Locate the cell with the specified text and output its (X, Y) center coordinate. 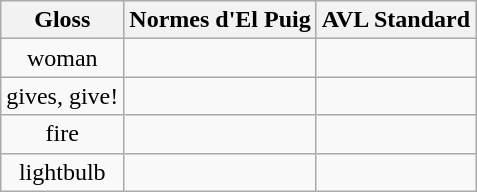
gives, give! (62, 96)
woman (62, 58)
fire (62, 134)
AVL Standard (396, 20)
lightbulb (62, 172)
Gloss (62, 20)
Normes d'El Puig (220, 20)
